Search for the cell housing the specified text and yield its [X, Y] center coordinate. 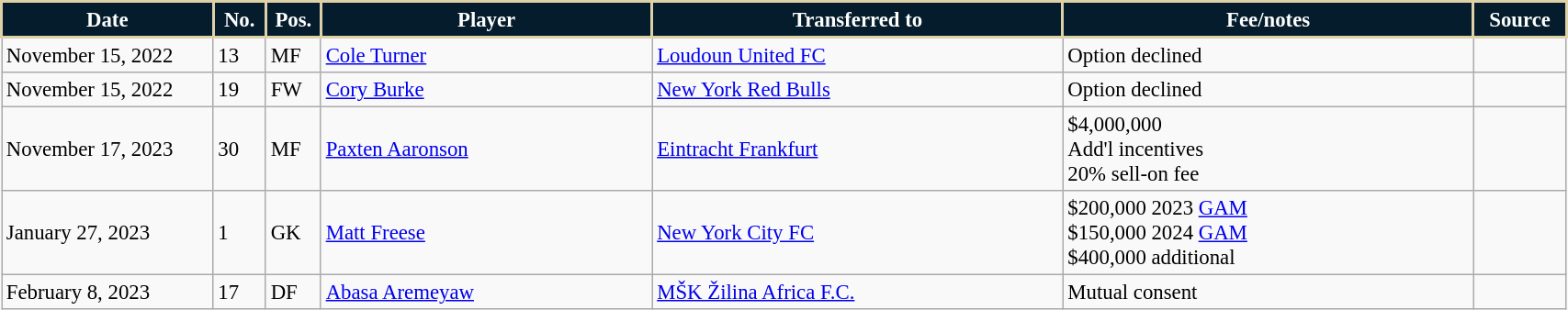
New York Red Bulls [858, 90]
Loudoun United FC [858, 55]
$4,000,000Add'l incentives20% sell-on fee [1268, 149]
Mutual consent [1268, 293]
DF [293, 293]
New York City FC [858, 233]
13 [239, 55]
GK [293, 233]
Date [108, 20]
17 [239, 293]
Source [1519, 20]
30 [239, 149]
1 [239, 233]
MŠK Žilina Africa F.C. [858, 293]
No. [239, 20]
Abasa Aremeyaw [487, 293]
$200,000 2023 GAM$150,000 2024 GAM$400,000 additional [1268, 233]
FW [293, 90]
November 17, 2023 [108, 149]
Matt Freese [487, 233]
Fee/notes [1268, 20]
Eintracht Frankfurt [858, 149]
January 27, 2023 [108, 233]
19 [239, 90]
Player [487, 20]
Paxten Aaronson [487, 149]
February 8, 2023 [108, 293]
Cory Burke [487, 90]
Cole Turner [487, 55]
Pos. [293, 20]
Transferred to [858, 20]
